Return (X, Y) of the center of cell containing provided text 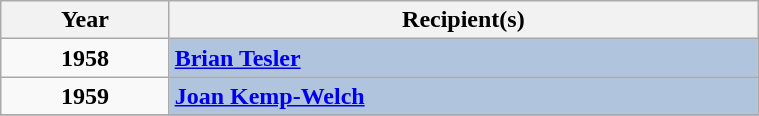
Recipient(s) (464, 20)
1958 (85, 58)
1959 (85, 96)
Joan Kemp-Welch (464, 96)
Brian Tesler (464, 58)
Year (85, 20)
